Search for the cell housing the specified text and yield its (X, Y) center coordinate. 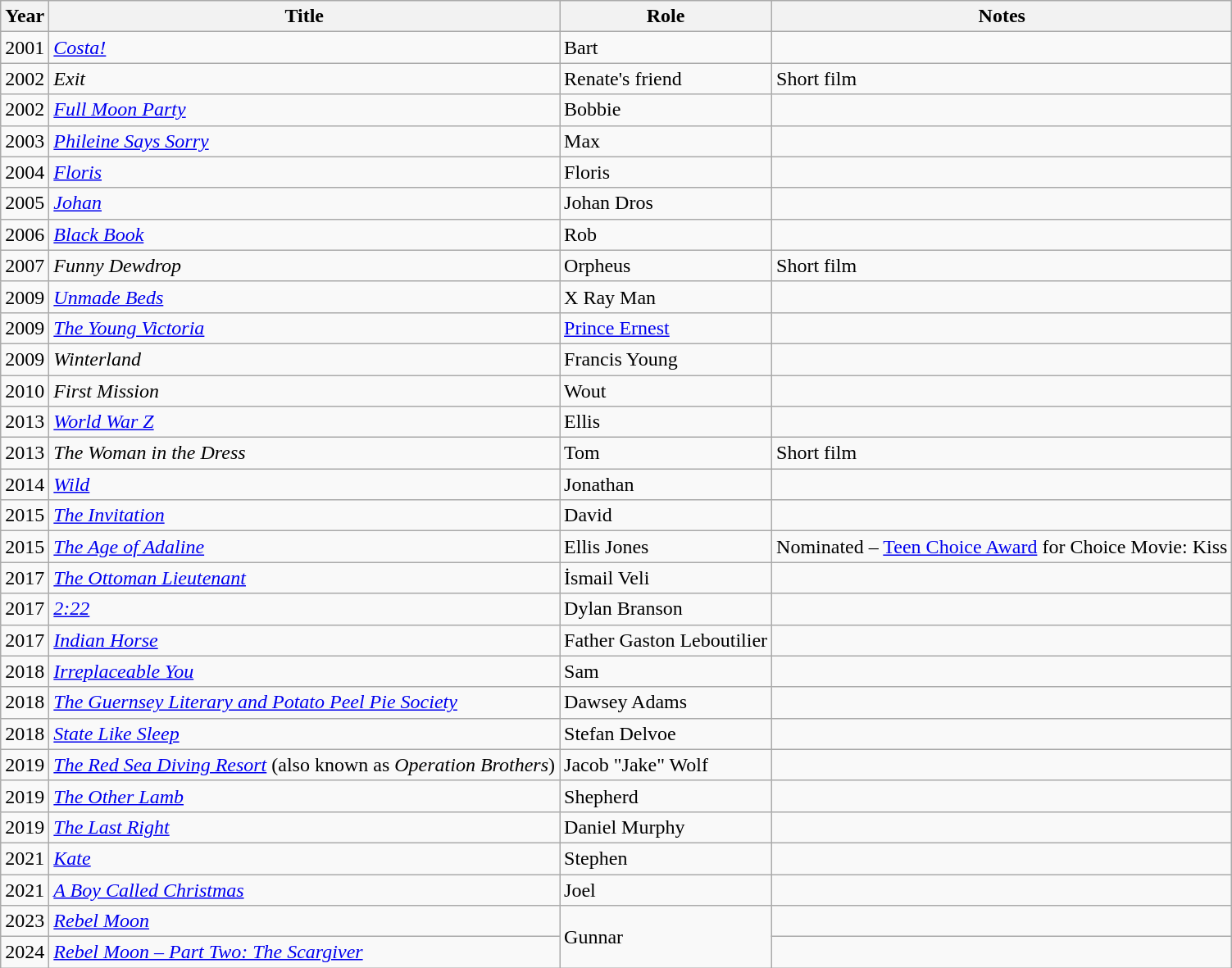
Francis Young (666, 359)
X Ray Man (666, 297)
Winterland (305, 359)
The Age of Adaline (305, 547)
Rob (666, 234)
2010 (25, 391)
2005 (25, 203)
Stefan Delvoe (666, 734)
Johan Dros (666, 203)
Father Gaston Leboutilier (666, 640)
The Ottoman Lieutenant (305, 578)
Renate's friend (666, 79)
The Red Sea Diving Resort (also known as Operation Brothers) (305, 765)
Orpheus (666, 266)
2:22 (305, 609)
A Boy Called Christmas (305, 889)
Jacob "Jake" Wolf (666, 765)
The Young Victoria (305, 328)
Title (305, 16)
2003 (25, 141)
Rebel Moon – Part Two: The Scargiver (305, 952)
Costa! (305, 48)
Irreplaceable You (305, 671)
Max (666, 141)
Ellis (666, 422)
Year (25, 16)
The Last Right (305, 827)
Phileine Says Sorry (305, 141)
Stephen (666, 858)
Funny Dewdrop (305, 266)
Daniel Murphy (666, 827)
2006 (25, 234)
Joel (666, 889)
Dylan Branson (666, 609)
Full Moon Party (305, 110)
Exit (305, 79)
State Like Sleep (305, 734)
Gunnar (666, 937)
Wout (666, 391)
2024 (25, 952)
Ellis Jones (666, 547)
Black Book (305, 234)
First Mission (305, 391)
Bart (666, 48)
Role (666, 16)
2004 (25, 172)
Bobbie (666, 110)
2023 (25, 921)
Wild (305, 484)
David (666, 516)
Rebel Moon (305, 921)
The Guernsey Literary and Potato Peel Pie Society (305, 702)
Nominated – Teen Choice Award for Choice Movie: Kiss (1002, 547)
Jonathan (666, 484)
Johan (305, 203)
İsmail Veli (666, 578)
Sam (666, 671)
Indian Horse (305, 640)
Notes (1002, 16)
World War Z (305, 422)
Shepherd (666, 796)
Tom (666, 453)
2001 (25, 48)
2014 (25, 484)
The Woman in the Dress (305, 453)
Prince Ernest (666, 328)
The Invitation (305, 516)
2007 (25, 266)
Dawsey Adams (666, 702)
The Other Lamb (305, 796)
Unmade Beds (305, 297)
Kate (305, 858)
